Identify which cell holds the provided text, then report its [X, Y] central coordinate. 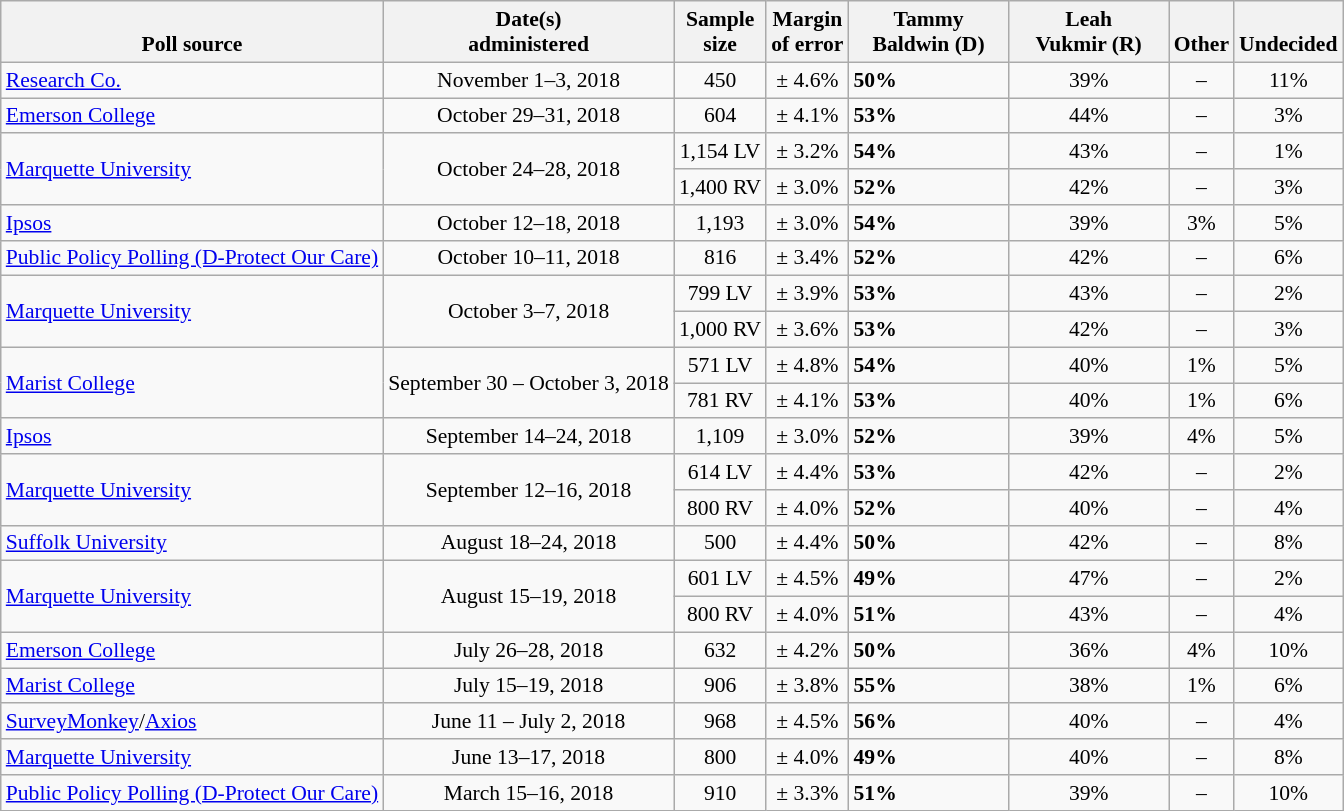
632 [720, 650]
36% [1089, 650]
October 12–18, 2018 [528, 223]
1,154 LV [720, 152]
± 4.2% [807, 650]
± 3.8% [807, 686]
44% [1089, 116]
September 30 – October 3, 2018 [528, 382]
August 15–19, 2018 [528, 596]
June 13–17, 2018 [528, 757]
SurveyMonkey/Axios [192, 722]
October 10–11, 2018 [528, 258]
July 15–19, 2018 [528, 686]
816 [720, 258]
Other [1202, 32]
906 [720, 686]
500 [720, 543]
1,000 RV [720, 330]
1,193 [720, 223]
September 14–24, 2018 [528, 437]
781 RV [720, 401]
450 [720, 80]
Samplesize [720, 32]
47% [1089, 579]
800 [720, 757]
55% [929, 686]
August 18–24, 2018 [528, 543]
October 24–28, 2018 [528, 170]
LeahVukmir (R) [1089, 32]
± 3.9% [807, 294]
Poll source [192, 32]
601 LV [720, 579]
Date(s)administered [528, 32]
July 26–28, 2018 [528, 650]
October 3–7, 2018 [528, 312]
1,109 [720, 437]
September 12–16, 2018 [528, 490]
± 3.2% [807, 152]
38% [1089, 686]
968 [720, 722]
Undecided [1288, 32]
614 LV [720, 472]
November 1–3, 2018 [528, 80]
Suffolk University [192, 543]
604 [720, 116]
± 4.8% [807, 365]
± 3.6% [807, 330]
Research Co. [192, 80]
799 LV [720, 294]
June 11 – July 2, 2018 [528, 722]
March 15–16, 2018 [528, 793]
October 29–31, 2018 [528, 116]
TammyBaldwin (D) [929, 32]
571 LV [720, 365]
56% [929, 722]
± 4.6% [807, 80]
910 [720, 793]
± 3.4% [807, 258]
11% [1288, 80]
± 3.3% [807, 793]
Marginof error [807, 32]
1,400 RV [720, 187]
